Provide the (X, Y) coordinate of the cell's center where the given text is located.  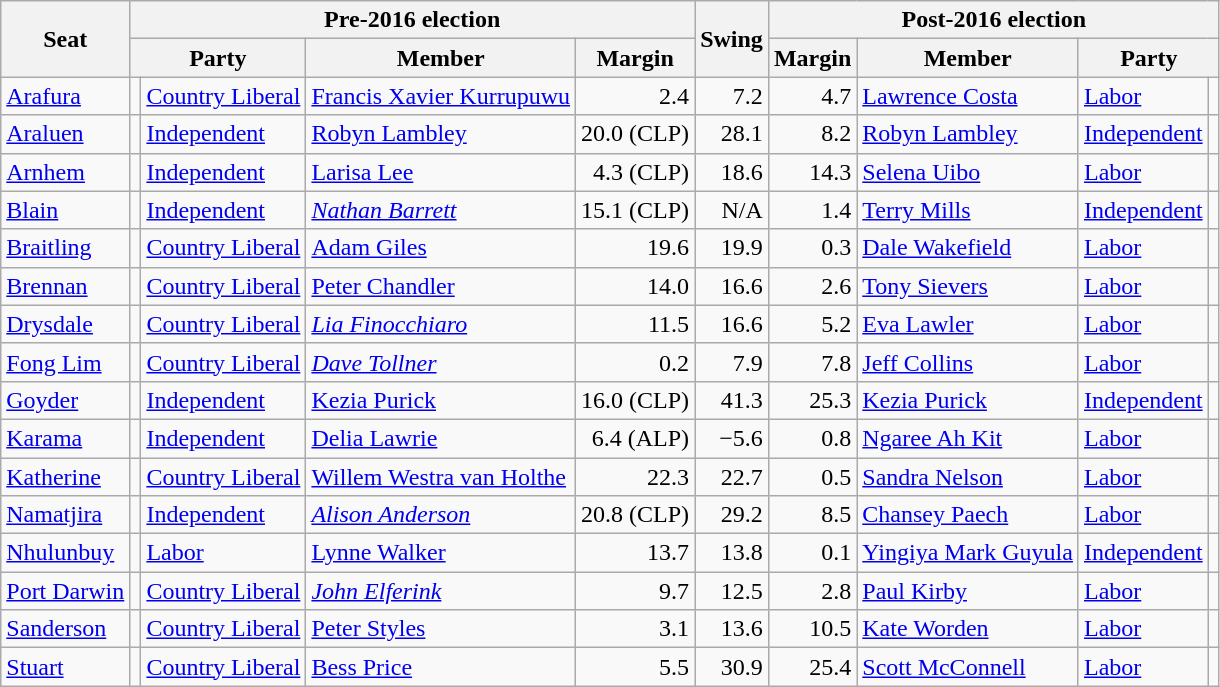
Adam Giles (441, 248)
Arnhem (66, 172)
15.1 (CLP) (636, 210)
5.2 (812, 324)
30.9 (732, 667)
6.4 (ALP) (636, 438)
0.3 (812, 248)
Namatjira (66, 515)
Lynne Walker (441, 553)
13.6 (732, 629)
Drysdale (66, 324)
7.8 (812, 362)
Peter Chandler (441, 286)
22.3 (636, 477)
25.3 (812, 400)
Chansey Paech (968, 515)
7.9 (732, 362)
Peter Styles (441, 629)
22.7 (732, 477)
Jeff Collins (968, 362)
Blain (66, 210)
0.1 (812, 553)
8.2 (812, 134)
Yingiya Mark Guyula (968, 553)
25.4 (812, 667)
Dale Wakefield (968, 248)
14.3 (812, 172)
Nathan Barrett (441, 210)
13.8 (732, 553)
Sanderson (66, 629)
Tony Sievers (968, 286)
Fong Lim (66, 362)
Kate Worden (968, 629)
Goyder (66, 400)
Seat (66, 39)
1.4 (812, 210)
Katherine (66, 477)
Stuart (66, 667)
Pre-2016 election (412, 20)
29.2 (732, 515)
Araluen (66, 134)
0.8 (812, 438)
Brennan (66, 286)
Post-2016 election (994, 20)
Lawrence Costa (968, 96)
0.5 (812, 477)
Delia Lawrie (441, 438)
5.5 (636, 667)
Larisa Lee (441, 172)
10.5 (812, 629)
13.7 (636, 553)
20.0 (CLP) (636, 134)
14.0 (636, 286)
Swing (732, 39)
16.0 (CLP) (636, 400)
0.2 (636, 362)
Alison Anderson (441, 515)
4.3 (CLP) (636, 172)
Eva Lawler (968, 324)
Francis Xavier Kurrupuwu (441, 96)
2.4 (636, 96)
18.6 (732, 172)
Terry Mills (968, 210)
Braitling (66, 248)
N/A (732, 210)
41.3 (732, 400)
Ngaree Ah Kit (968, 438)
−5.6 (732, 438)
Paul Kirby (968, 591)
19.6 (636, 248)
Willem Westra van Holthe (441, 477)
Karama (66, 438)
9.7 (636, 591)
Selena Uibo (968, 172)
Sandra Nelson (968, 477)
Nhulunbuy (66, 553)
Lia Finocchiaro (441, 324)
Dave Tollner (441, 362)
Bess Price (441, 667)
11.5 (636, 324)
3.1 (636, 629)
12.5 (732, 591)
20.8 (CLP) (636, 515)
28.1 (732, 134)
4.7 (812, 96)
Arafura (66, 96)
Scott McConnell (968, 667)
19.9 (732, 248)
2.6 (812, 286)
Port Darwin (66, 591)
2.8 (812, 591)
John Elferink (441, 591)
7.2 (732, 96)
8.5 (812, 515)
